Pinpoint the cell where the given text exists, returning its [x, y] midpoint coordinate. 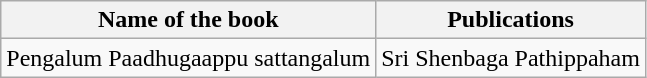
Publications [511, 20]
Name of the book [188, 20]
Pengalum Paadhugaappu sattangalum [188, 58]
Sri Shenbaga Pathippaham [511, 58]
